Pinpoint the cell where the given text exists, returning its [x, y] midpoint coordinate. 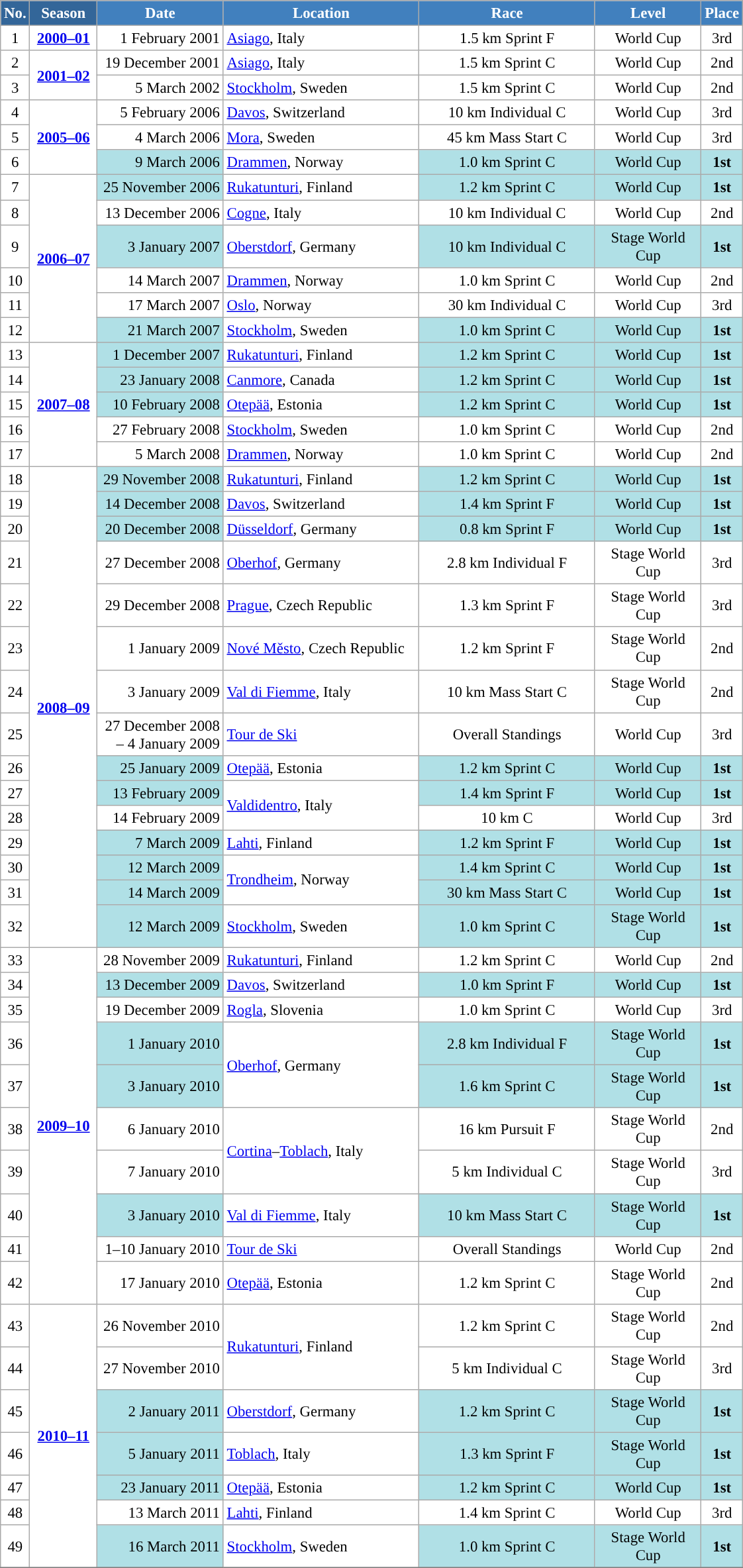
2010–11 [64, 1436]
Prague, Czech Republic [321, 605]
17 January 2010 [160, 1282]
27 [15, 793]
13 March 2011 [160, 1512]
31 [15, 892]
2006–07 [64, 258]
7 January 2010 [160, 1173]
6 [15, 162]
Rogla, Slovenia [321, 1010]
1.5 km Sprint F [507, 38]
1.6 km Sprint C [507, 1086]
Valdidentro, Italy [321, 806]
Cortina–Toblach, Italy [321, 1150]
45 [15, 1411]
45 km Mass Start C [507, 138]
14 February 2009 [160, 818]
35 [15, 1010]
17 [15, 454]
5 [15, 138]
26 November 2010 [160, 1325]
2008–09 [64, 707]
25 January 2009 [160, 768]
3 January 2007 [160, 246]
4 [15, 113]
27 December 2008 [160, 563]
Race [507, 13]
5 March 2008 [160, 454]
No. [15, 13]
39 [15, 1173]
29 November 2008 [160, 480]
2000–01 [64, 38]
7 [15, 187]
2 [15, 63]
14 [15, 380]
16 km Pursuit F [507, 1129]
8 [15, 213]
32 [15, 926]
27 December 2008 – 4 January 2009 [160, 734]
23 [15, 649]
28 [15, 818]
Location [321, 13]
22 [15, 605]
13 December 2006 [160, 213]
Trondheim, Norway [321, 880]
3 [15, 88]
1 January 2010 [160, 1044]
Düsseldorf, Germany [321, 529]
14 March 2009 [160, 892]
20 December 2008 [160, 529]
25 November 2006 [160, 187]
27 November 2010 [160, 1369]
Nové Město, Czech Republic [321, 649]
Cogne, Italy [321, 213]
1 December 2007 [160, 355]
36 [15, 1044]
9 March 2006 [160, 162]
Mora, Sweden [321, 138]
28 November 2009 [160, 961]
44 [15, 1369]
30 km Individual C [507, 305]
37 [15, 1086]
19 December 2001 [160, 63]
49 [15, 1546]
7 March 2009 [160, 843]
21 [15, 563]
10 km C [507, 818]
23 January 2011 [160, 1488]
9 [15, 246]
26 [15, 768]
1–10 January 2010 [160, 1249]
3 January 2009 [160, 692]
19 December 2009 [160, 1010]
5 March 2002 [160, 88]
16 [15, 429]
Level [648, 13]
Canmore, Canada [321, 380]
13 [15, 355]
27 February 2008 [160, 429]
46 [15, 1453]
10 February 2008 [160, 405]
40 [15, 1215]
30 km Mass Start C [507, 892]
15 [15, 405]
20 [15, 529]
Season [64, 13]
6 January 2010 [160, 1129]
43 [15, 1325]
38 [15, 1129]
1.0 km Sprint F [507, 985]
33 [15, 961]
2007–08 [64, 405]
21 March 2007 [160, 330]
2001–02 [64, 76]
18 [15, 480]
23 January 2008 [160, 380]
41 [15, 1249]
13 February 2009 [160, 793]
48 [15, 1512]
13 December 2009 [160, 985]
14 December 2008 [160, 504]
Date [160, 13]
11 [15, 305]
25 [15, 734]
34 [15, 985]
1 January 2009 [160, 649]
2009–10 [64, 1126]
10 [15, 280]
1 [15, 38]
16 March 2011 [160, 1546]
2 January 2011 [160, 1411]
30 [15, 868]
12 [15, 330]
14 March 2007 [160, 280]
1 February 2001 [160, 38]
5 February 2006 [160, 113]
Place [722, 13]
0.8 km Sprint F [507, 529]
5 January 2011 [160, 1453]
29 [15, 843]
42 [15, 1282]
2005–06 [64, 138]
19 [15, 504]
Oslo, Norway [321, 305]
29 December 2008 [160, 605]
47 [15, 1488]
17 March 2007 [160, 305]
24 [15, 692]
Toblach, Italy [321, 1453]
4 March 2006 [160, 138]
